Extract the (x, y) coordinate from the center of the cell holding the provided text.  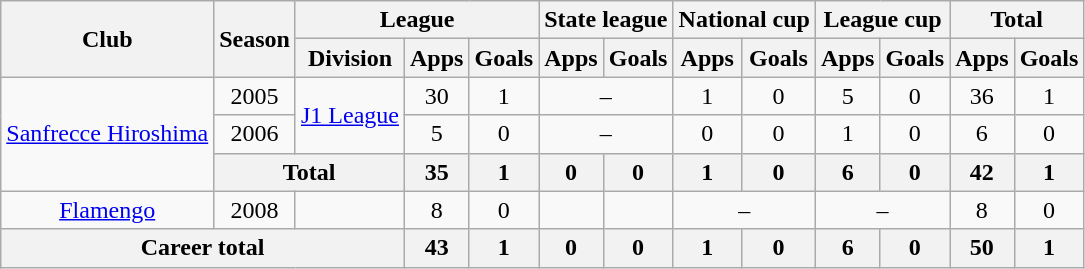
2008 (255, 210)
Flamengo (108, 210)
Division (350, 58)
League cup (882, 20)
42 (982, 172)
League (416, 20)
50 (982, 248)
36 (982, 96)
35 (437, 172)
Sanfrecce Hiroshima (108, 134)
State league (606, 20)
Club (108, 39)
30 (437, 96)
2006 (255, 134)
Career total (203, 248)
2005 (255, 96)
Season (255, 39)
National cup (744, 20)
43 (437, 248)
J1 League (350, 115)
